Search for the cell housing the specified text and yield its [X, Y] center coordinate. 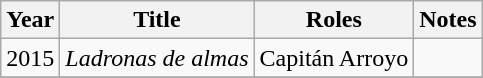
Capitán Arroyo [334, 58]
Notes [448, 20]
Roles [334, 20]
Ladronas de almas [157, 58]
2015 [30, 58]
Year [30, 20]
Title [157, 20]
